Determine the (x, y) coordinate at the center of the cell enclosing the given text.  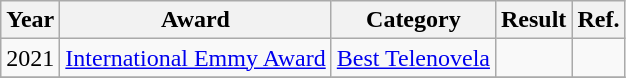
Ref. (598, 20)
Result (533, 20)
International Emmy Award (196, 58)
Award (196, 20)
Best Telenovela (413, 58)
Category (413, 20)
2021 (30, 58)
Year (30, 20)
